Return the [X, Y] coordinate for the center point of the cell that contains the specified text.  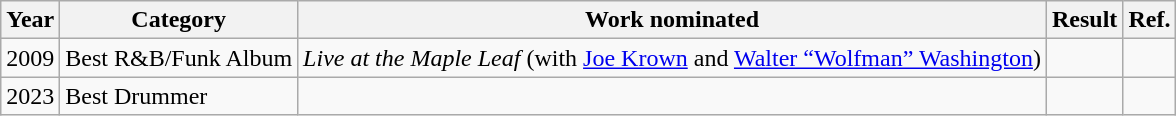
2023 [30, 96]
Ref. [1150, 20]
Year [30, 20]
Best Drummer [179, 96]
Category [179, 20]
Live at the Maple Leaf (with Joe Krown and Walter “Wolfman” Washington) [672, 58]
Work nominated [672, 20]
2009 [30, 58]
Best R&B/Funk Album [179, 58]
Result [1084, 20]
